From the cell containing the given text, extract its center point as [x, y] coordinate. 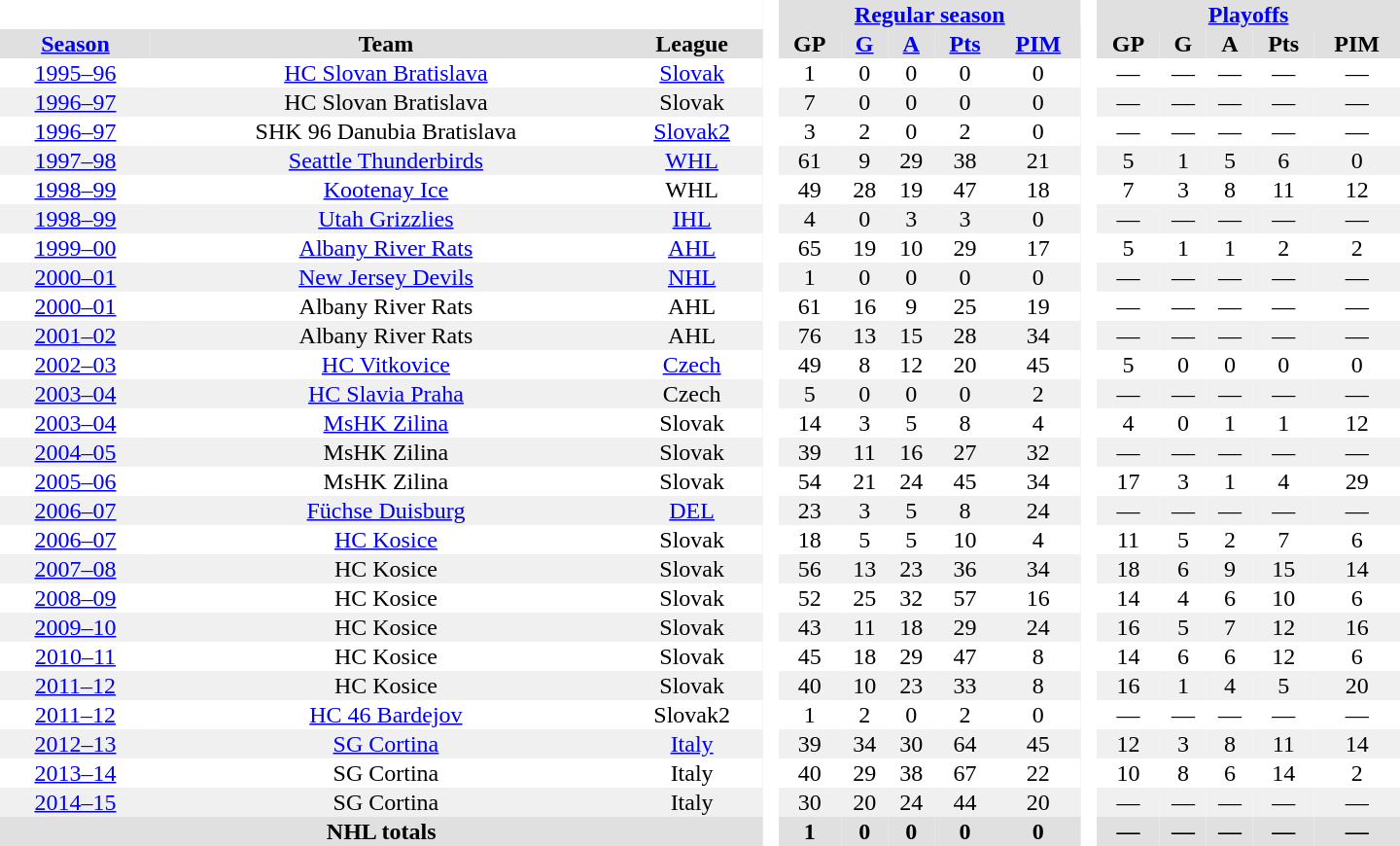
2001–02 [76, 335]
Utah Grizzlies [386, 219]
NHL [692, 277]
2013–14 [76, 773]
Seattle Thunderbirds [386, 160]
HC 46 Bardejov [386, 715]
New Jersey Devils [386, 277]
64 [964, 744]
2008–09 [76, 598]
Füchse Duisburg [386, 511]
65 [809, 248]
DEL [692, 511]
IHL [692, 219]
1999–00 [76, 248]
67 [964, 773]
HC Slavia Praha [386, 394]
Team [386, 44]
27 [964, 452]
1997–98 [76, 160]
36 [964, 569]
Regular season [929, 15]
2005–06 [76, 481]
League [692, 44]
1995–96 [76, 73]
2010–11 [76, 656]
44 [964, 802]
52 [809, 598]
Season [76, 44]
SHK 96 Danubia Bratislava [386, 131]
2012–13 [76, 744]
43 [809, 627]
2014–15 [76, 802]
54 [809, 481]
HC Vitkovice [386, 365]
NHL totals [381, 831]
22 [1038, 773]
2004–05 [76, 452]
33 [964, 686]
57 [964, 598]
2009–10 [76, 627]
Playoffs [1248, 15]
76 [809, 335]
56 [809, 569]
2002–03 [76, 365]
Kootenay Ice [386, 190]
2007–08 [76, 569]
